Return the [x, y] coordinate for the center point of the cell that contains the specified text.  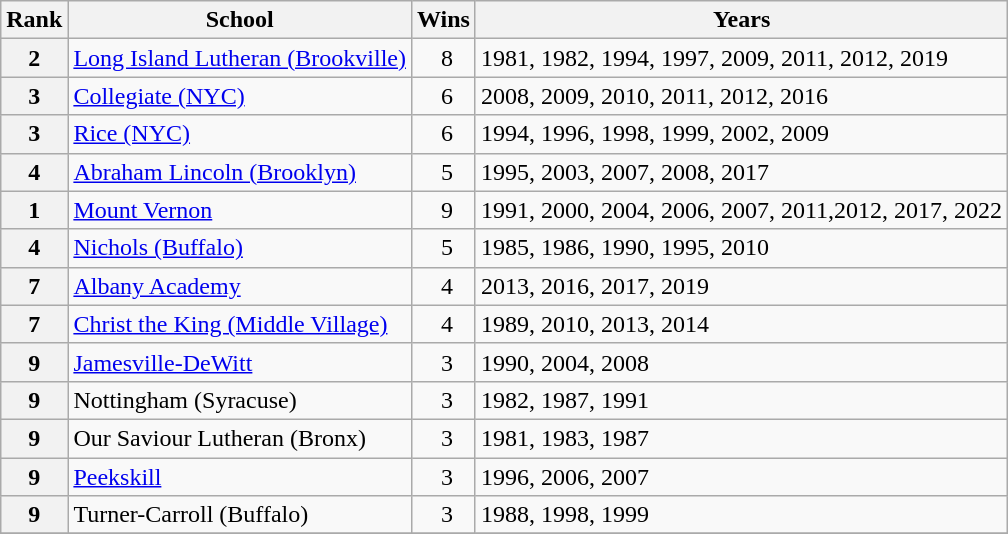
Christ the King (Middle Village) [240, 324]
Turner-Carroll (Buffalo) [240, 515]
2013, 2016, 2017, 2019 [741, 286]
2008, 2009, 2010, 2011, 2012, 2016 [741, 96]
1 [34, 210]
Nichols (Buffalo) [240, 248]
1981, 1983, 1987 [741, 438]
1995, 2003, 2007, 2008, 2017 [741, 172]
1982, 1987, 1991 [741, 400]
1996, 2006, 2007 [741, 477]
Nottingham (Syracuse) [240, 400]
1981, 1982, 1994, 1997, 2009, 2011, 2012, 2019 [741, 58]
1985, 1986, 1990, 1995, 2010 [741, 248]
Mount Vernon [240, 210]
1988, 1998, 1999 [741, 515]
8 [443, 58]
School [240, 20]
1989, 2010, 2013, 2014 [741, 324]
1991, 2000, 2004, 2006, 2007, 2011,2012, 2017, 2022 [741, 210]
2 [34, 58]
Rank [34, 20]
Rice (NYC) [240, 134]
Wins [443, 20]
Collegiate (NYC) [240, 96]
Years [741, 20]
Our Saviour Lutheran (Bronx) [240, 438]
1994, 1996, 1998, 1999, 2002, 2009 [741, 134]
Abraham Lincoln (Brooklyn) [240, 172]
1990, 2004, 2008 [741, 362]
Peekskill [240, 477]
Albany Academy [240, 286]
Jamesville-DeWitt [240, 362]
Long Island Lutheran (Brookville) [240, 58]
